Detect which cell encompasses the target text, then output its [x, y] center coordinate. 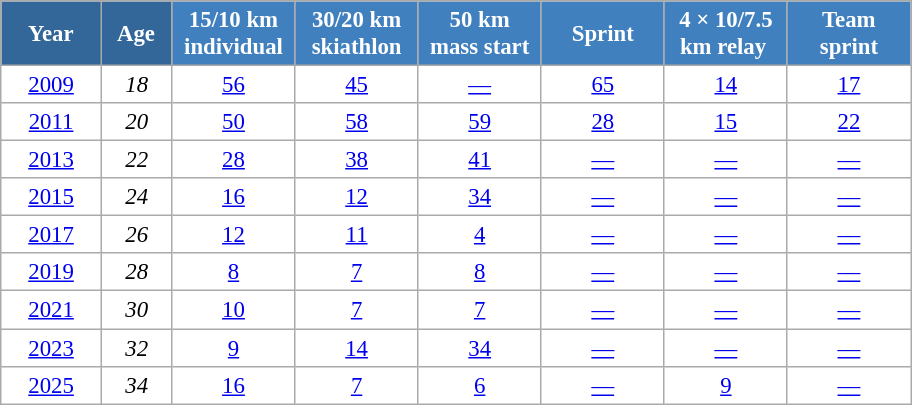
20 [136, 122]
2015 [52, 197]
45 [356, 85]
24 [136, 197]
6 [480, 385]
30 [136, 310]
41 [480, 160]
26 [136, 235]
2017 [52, 235]
58 [356, 122]
10 [234, 310]
Year [52, 34]
Sprint [602, 34]
Team sprint [848, 34]
38 [356, 160]
15/10 km individual [234, 34]
18 [136, 85]
50 km mass start [480, 34]
4 × 10/7.5 km relay [726, 34]
17 [848, 85]
2025 [52, 385]
30/20 km skiathlon [356, 34]
2023 [52, 348]
4 [480, 235]
2013 [52, 160]
11 [356, 235]
2021 [52, 310]
2009 [52, 85]
2019 [52, 273]
50 [234, 122]
2011 [52, 122]
65 [602, 85]
59 [480, 122]
56 [234, 85]
32 [136, 348]
Age [136, 34]
15 [726, 122]
